Scan for the cell matching the given text and deliver its [X, Y] coordinate at center. 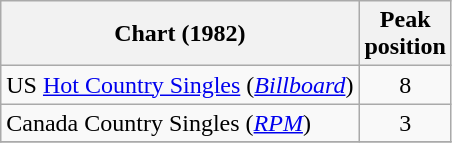
8 [405, 85]
Chart (1982) [180, 34]
3 [405, 123]
Canada Country Singles (RPM) [180, 123]
Peakposition [405, 34]
US Hot Country Singles (Billboard) [180, 85]
